Pinpoint the cell where the given text exists, returning its [x, y] midpoint coordinate. 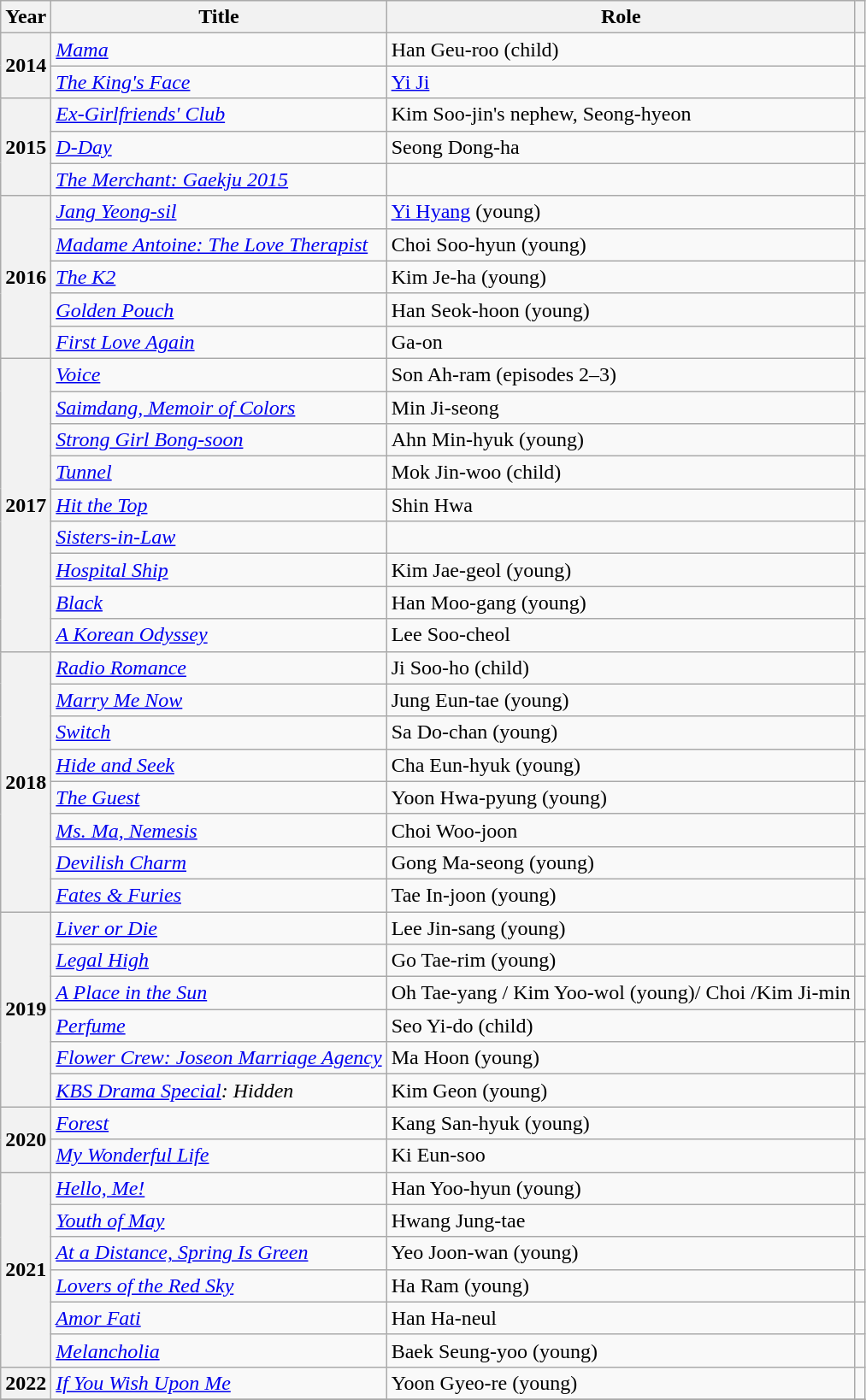
Liver or Die [219, 927]
Marry Me Now [219, 700]
Son Ah-ram (episodes 2–3) [621, 374]
Fates & Furies [219, 895]
Black [219, 603]
Han Moo-gang (young) [621, 603]
Ms. Ma, Nemesis [219, 830]
Min Ji-seong [621, 408]
The K2 [219, 277]
Saimdang, Memoir of Colors [219, 408]
Han Yoo-hyun (young) [621, 1188]
Choi Woo-joon [621, 830]
The Guest [219, 797]
Flower Crew: Joseon Marriage Agency [219, 1058]
Kim Geon (young) [621, 1091]
Cha Eun-hyuk (young) [621, 765]
2014 [26, 66]
Yoon Gyeo-re (young) [621, 1383]
Seo Yi-do (child) [621, 1026]
Tunnel [219, 473]
Kang San-hyuk (young) [621, 1123]
Hospital Ship [219, 570]
Han Geu-roo (child) [621, 50]
Han Seok-hoon (young) [621, 309]
KBS Drama Special: Hidden [219, 1091]
Sisters-in-Law [219, 538]
Role [621, 17]
Forest [219, 1123]
Yeo Joon-wan (young) [621, 1253]
Go Tae-rim (young) [621, 961]
Sa Do-chan (young) [621, 732]
Lovers of the Red Sky [219, 1285]
Madame Antoine: The Love Therapist [219, 244]
2016 [26, 277]
Choi Soo-hyun (young) [621, 244]
Kim Soo-jin's nephew, Seong-hyeon [621, 115]
Year [26, 17]
Lee Jin-sang (young) [621, 927]
Mok Jin-woo (child) [621, 473]
Golden Pouch [219, 309]
Ki Eun-soo [621, 1156]
2015 [26, 147]
Kim Jae-geol (young) [621, 570]
First Love Again [219, 342]
Hello, Me! [219, 1188]
Youth of May [219, 1221]
Yi Hyang (young) [621, 212]
Perfume [219, 1026]
Ga-on [621, 342]
Hit the Top [219, 505]
Hide and Seek [219, 765]
Jung Eun-tae (young) [621, 700]
A Korean Odyssey [219, 635]
D-Day [219, 147]
Baek Seung-yoo (young) [621, 1350]
Hwang Jung-tae [621, 1221]
Yi Ji [621, 82]
Ahn Min-hyuk (young) [621, 440]
2019 [26, 1009]
2017 [26, 504]
Radio Romance [219, 668]
Amor Fati [219, 1318]
Melancholia [219, 1350]
Tae In-joon (young) [621, 895]
Shin Hwa [621, 505]
Ex-Girlfriends' Club [219, 115]
2022 [26, 1383]
Mama [219, 50]
The Merchant: Gaekju 2015 [219, 179]
At a Distance, Spring Is Green [219, 1253]
Lee Soo-cheol [621, 635]
2020 [26, 1139]
Kim Je-ha (young) [621, 277]
Gong Ma-seong (young) [621, 862]
Voice [219, 374]
Ma Hoon (young) [621, 1058]
Yoon Hwa-pyung (young) [621, 797]
Oh Tae-yang / Kim Yoo-wol (young)/ Choi /Kim Ji-min [621, 993]
The King's Face [219, 82]
Seong Dong-ha [621, 147]
Ha Ram (young) [621, 1285]
2018 [26, 781]
Devilish Charm [219, 862]
Switch [219, 732]
Han Ha-neul [621, 1318]
Legal High [219, 961]
Jang Yeong-sil [219, 212]
If You Wish Upon Me [219, 1383]
My Wonderful Life [219, 1156]
2021 [26, 1269]
Title [219, 17]
Ji Soo-ho (child) [621, 668]
A Place in the Sun [219, 993]
Strong Girl Bong-soon [219, 440]
